Detect which cell encompasses the target text, then output its (x, y) center coordinate. 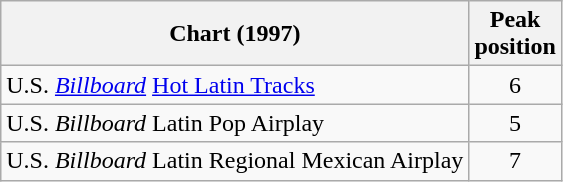
6 (515, 85)
Chart (1997) (235, 34)
Peakposition (515, 34)
U.S. Billboard Latin Pop Airplay (235, 123)
5 (515, 123)
U.S. Billboard Hot Latin Tracks (235, 85)
7 (515, 161)
U.S. Billboard Latin Regional Mexican Airplay (235, 161)
